Capture the cell that displays the provided text and extract its (X, Y) central coordinate. 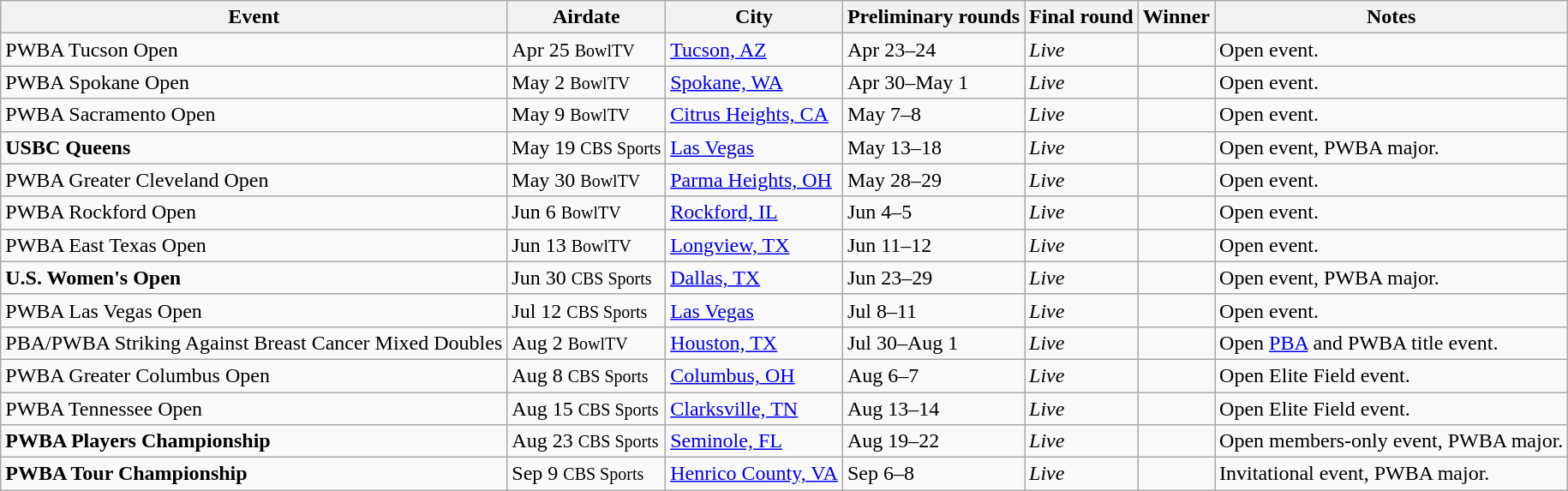
Sep 6–8 (933, 474)
Jul 30–Aug 1 (933, 343)
U.S. Women's Open (254, 278)
Aug 15 CBS Sports (586, 409)
PWBA Greater Columbus Open (254, 375)
Clarksville, TN (754, 409)
Aug 2 BowlTV (586, 343)
May 13–18 (933, 147)
May 30 BowlTV (586, 180)
Henrico County, VA (754, 474)
Aug 19–22 (933, 441)
May 7–8 (933, 115)
Open members-only event, PWBA major. (1391, 441)
Jun 23–29 (933, 278)
Houston, TX (754, 343)
Aug 8 CBS Sports (586, 375)
USBC Queens (254, 147)
Columbus, OH (754, 375)
PWBA Greater Cleveland Open (254, 180)
May 9 BowlTV (586, 115)
Preliminary rounds (933, 17)
Jun 4–5 (933, 213)
PWBA Players Championship (254, 441)
Jun 6 BowlTV (586, 213)
PWBA East Texas Open (254, 245)
May 28–29 (933, 180)
Jun 13 BowlTV (586, 245)
PWBA Rockford Open (254, 213)
Winner (1176, 17)
Jul 8–11 (933, 310)
Aug 23 CBS Sports (586, 441)
Seminole, FL (754, 441)
PWBA Spokane Open (254, 82)
Apr 25 BowlTV (586, 50)
PBA/PWBA Striking Against Breast Cancer Mixed Doubles (254, 343)
Sep 9 CBS Sports (586, 474)
City (754, 17)
PWBA Las Vegas Open (254, 310)
Invitational event, PWBA major. (1391, 474)
Apr 23–24 (933, 50)
Airdate (586, 17)
Dallas, TX (754, 278)
Event (254, 17)
May 2 BowlTV (586, 82)
Citrus Heights, CA (754, 115)
Rockford, IL (754, 213)
Open PBA and PWBA title event. (1391, 343)
Apr 30–May 1 (933, 82)
Aug 6–7 (933, 375)
Jul 12 CBS Sports (586, 310)
PWBA Sacramento Open (254, 115)
May 19 CBS Sports (586, 147)
PWBA Tucson Open (254, 50)
Tucson, AZ (754, 50)
Final round (1081, 17)
Longview, TX (754, 245)
PWBA Tennessee Open (254, 409)
Spokane, WA (754, 82)
Notes (1391, 17)
PWBA Tour Championship (254, 474)
Aug 13–14 (933, 409)
Jun 11–12 (933, 245)
Jun 30 CBS Sports (586, 278)
Parma Heights, OH (754, 180)
